Locate the cell with the specified text and output its [X, Y] center coordinate. 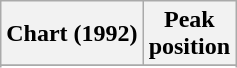
Chart (1992) [72, 34]
Peakposition [189, 34]
